Return (X, Y) of the center of cell containing provided text 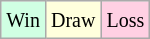
Win (24, 20)
Loss (126, 20)
Draw (72, 20)
